Return [X, Y] of the center of cell containing provided text 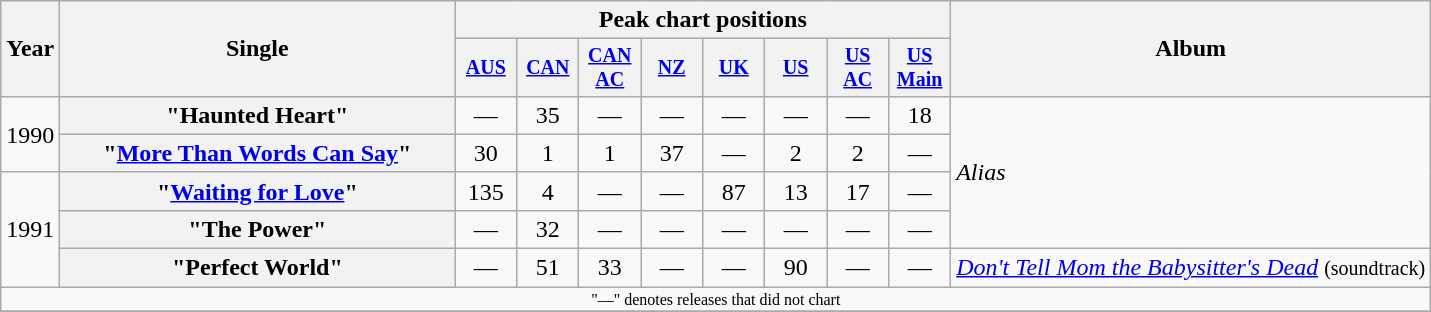
33 [610, 268]
Album [1191, 49]
NZ [672, 68]
Peak chart positions [703, 20]
37 [672, 153]
1991 [30, 229]
Don't Tell Mom the Babysitter's Dead (soundtrack) [1191, 268]
17 [858, 191]
18 [920, 115]
AUS [486, 68]
32 [548, 229]
"—" denotes releases that did not chart [716, 299]
13 [796, 191]
30 [486, 153]
Alias [1191, 172]
1990 [30, 134]
"Haunted Heart" [258, 115]
"The Power" [258, 229]
35 [548, 115]
US AC [858, 68]
135 [486, 191]
87 [734, 191]
CAN AC [610, 68]
"Waiting for Love" [258, 191]
UK [734, 68]
90 [796, 268]
Year [30, 49]
"More Than Words Can Say" [258, 153]
US Main [920, 68]
CAN [548, 68]
4 [548, 191]
"Perfect World" [258, 268]
51 [548, 268]
Single [258, 49]
US [796, 68]
